Extract the (X, Y) coordinate from the center of the cell holding the provided text.  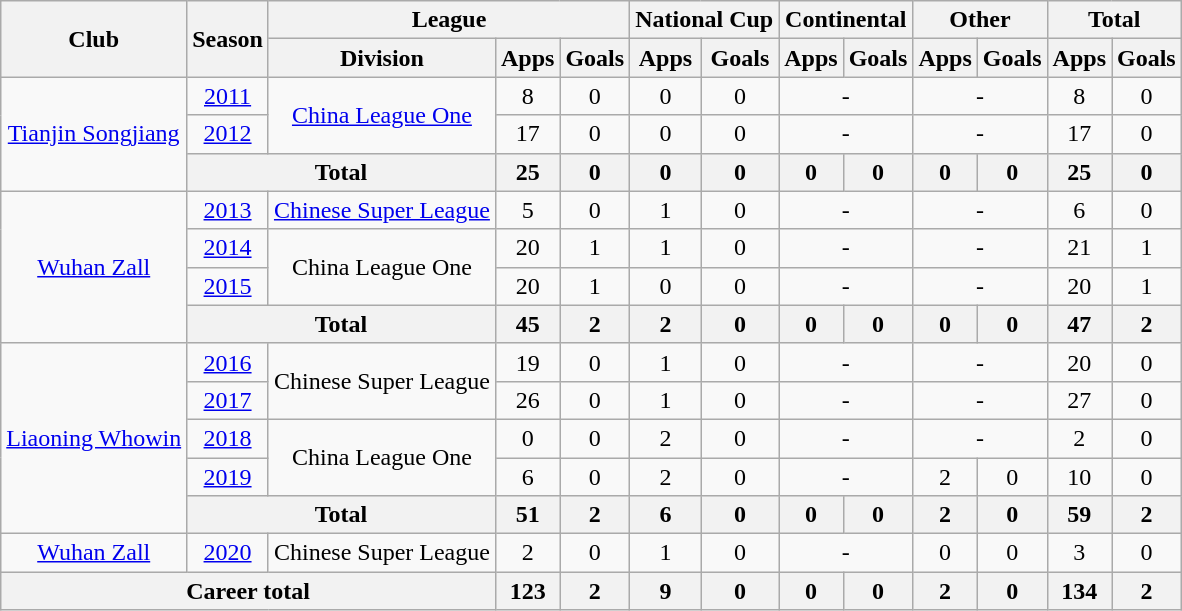
5 (527, 210)
Liaoning Whowin (94, 438)
3 (1079, 553)
2011 (228, 96)
27 (1079, 400)
Other (980, 20)
Club (94, 39)
Career total (248, 591)
2018 (228, 438)
Division (382, 58)
59 (1079, 515)
2013 (228, 210)
2020 (228, 553)
123 (527, 591)
9 (666, 591)
League (448, 20)
21 (1079, 248)
2017 (228, 400)
10 (1079, 477)
2012 (228, 134)
51 (527, 515)
19 (527, 362)
National Cup (704, 20)
2015 (228, 286)
2019 (228, 477)
Continental (846, 20)
134 (1079, 591)
2016 (228, 362)
45 (527, 324)
26 (527, 400)
2014 (228, 248)
47 (1079, 324)
Tianjin Songjiang (94, 134)
Season (228, 39)
